From the cell containing the given text, extract its center point as [x, y] coordinate. 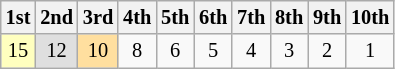
1 [370, 51]
6th [213, 17]
4th [137, 17]
4 [251, 51]
2 [327, 51]
12 [56, 51]
10th [370, 17]
3 [289, 51]
9th [327, 17]
2nd [56, 17]
5th [175, 17]
5 [213, 51]
3rd [98, 17]
8 [137, 51]
1st [18, 17]
6 [175, 51]
15 [18, 51]
7th [251, 17]
8th [289, 17]
10 [98, 51]
